Search for the cell housing the specified text and yield its (X, Y) center coordinate. 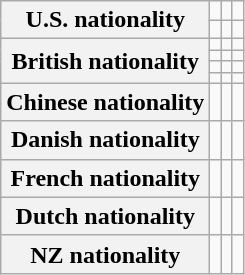
NZ nationality (106, 254)
British nationality (106, 61)
French nationality (106, 178)
Danish nationality (106, 140)
U.S. nationality (106, 20)
Dutch nationality (106, 216)
Chinese nationality (106, 102)
